Capture the cell that displays the provided text and extract its [x, y] central coordinate. 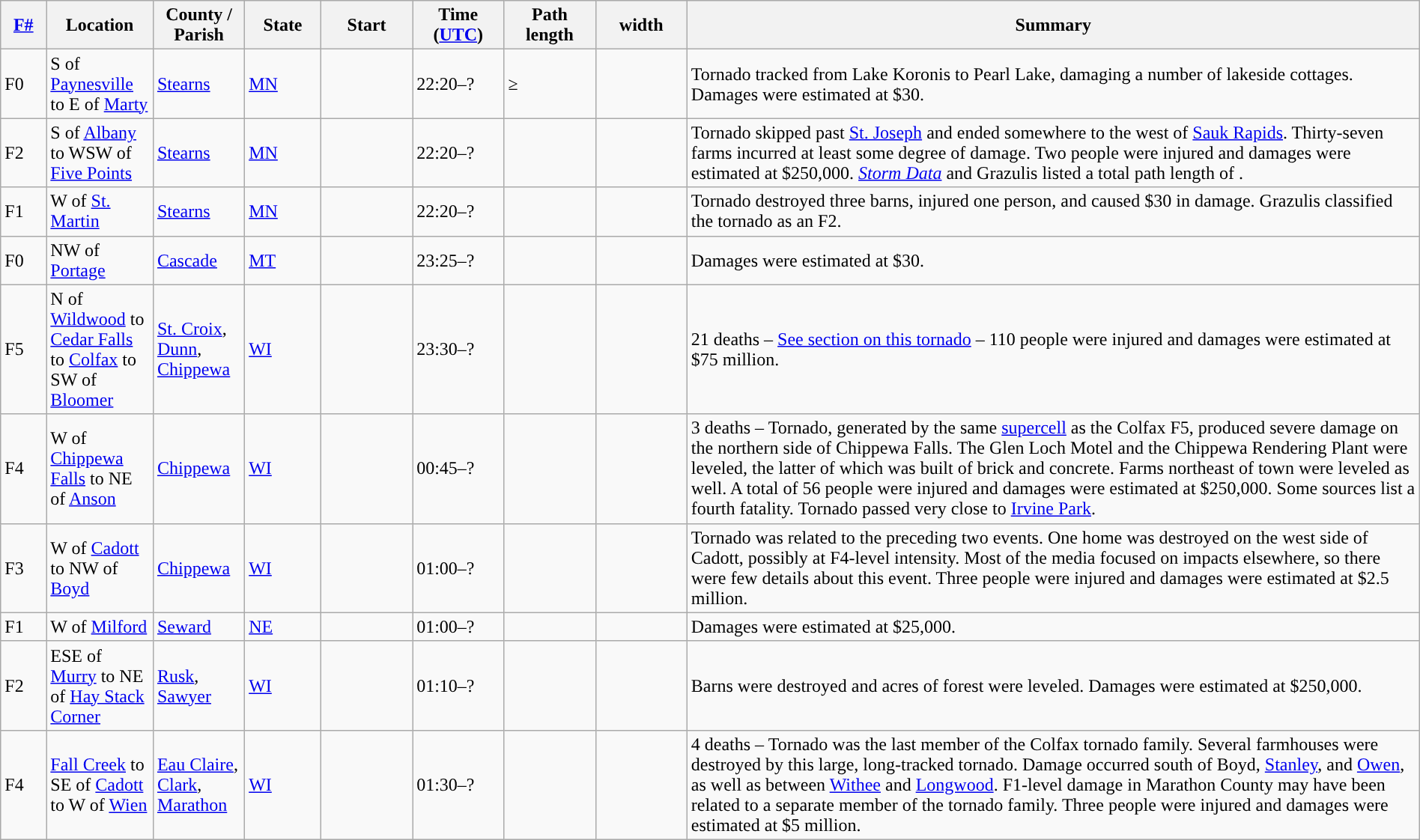
Summary [1053, 25]
≥ [550, 84]
01:30–? [458, 785]
S of Paynesville to E of Marty [100, 84]
00:45–? [458, 469]
23:30–? [458, 349]
Tornado tracked from Lake Koronis to Pearl Lake, damaging a number of lakeside cottages. Damages were estimated at $30. [1053, 84]
MT [283, 261]
Rusk, Sawyer [198, 686]
F# [24, 25]
Fall Creek to SE of Cadott to W of Wien [100, 785]
Eau Claire, Clark, Marathon [198, 785]
Path length [550, 25]
S of Albany to WSW of Five Points [100, 153]
NE [283, 627]
W of Milford [100, 627]
State [283, 25]
Barns were destroyed and acres of forest were leveled. Damages were estimated at $250,000. [1053, 686]
01:10–? [458, 686]
21 deaths – See section on this tornado – 110 people were injured and damages were estimated at $75 million. [1053, 349]
St. Croix, Dunn, Chippewa [198, 349]
width [641, 25]
N of Wildwood to Cedar Falls to Colfax to SW of Bloomer [100, 349]
Damages were estimated at $30. [1053, 261]
Seward [198, 627]
Tornado destroyed three barns, injured one person, and caused $30 in damage. Grazulis classified the tornado as an F2. [1053, 211]
Start [366, 25]
F3 [24, 567]
W of St. Martin [100, 211]
Cascade [198, 261]
23:25–? [458, 261]
W of Cadott to NW of Boyd [100, 567]
County / Parish [198, 25]
F5 [24, 349]
Time (UTC) [458, 25]
Location [100, 25]
NW of Portage [100, 261]
ESE of Murry to NE of Hay Stack Corner [100, 686]
Damages were estimated at $25,000. [1053, 627]
W of Chippewa Falls to NE of Anson [100, 469]
